From the cell containing the given text, extract its center point as [x, y] coordinate. 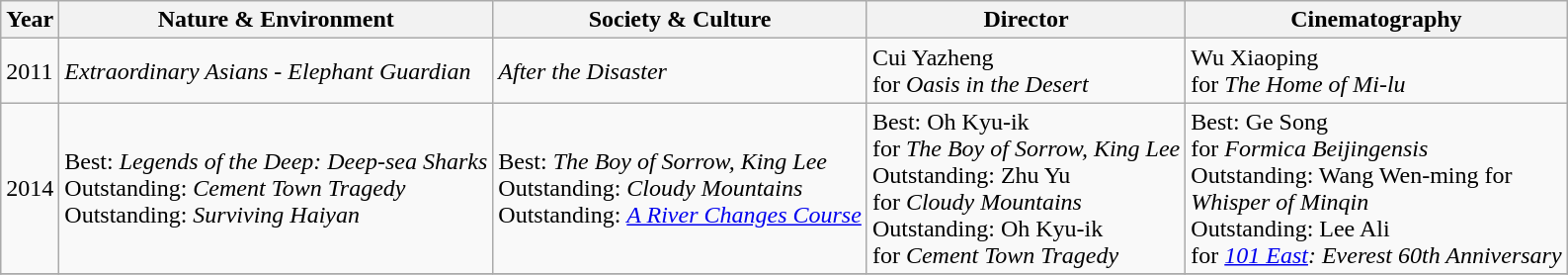
Wu Xiaoping for The Home of Mi-lu [1376, 71]
2014 [30, 188]
Best: Ge Song for Formica Beijingensis Outstanding: Wang Wen-ming for Whisper of Minqin Outstanding: Lee Ali for 101 East: Everest 60th Anniversary [1376, 188]
Cinematography [1376, 20]
Best: The Boy of Sorrow, King Lee Outstanding: Cloudy Mountains Outstanding: A River Changes Course [680, 188]
Best: Legends of the Deep: Deep-sea Sharks Outstanding: Cement Town Tragedy Outstanding: Surviving Haiyan [277, 188]
2011 [30, 71]
After the Disaster [680, 71]
Director [1026, 20]
Cui Yazheng for Oasis in the Desert [1026, 71]
Extraordinary Asians - Elephant Guardian [277, 71]
Best: Oh Kyu-ik for The Boy of Sorrow, King Lee Outstanding: Zhu Yu for Cloudy Mountains Outstanding: Oh Kyu-ik for Cement Town Tragedy [1026, 188]
Society & Culture [680, 20]
Nature & Environment [277, 20]
Year [30, 20]
